Output the [x, y] coordinate of the center of the cell containing the given text.  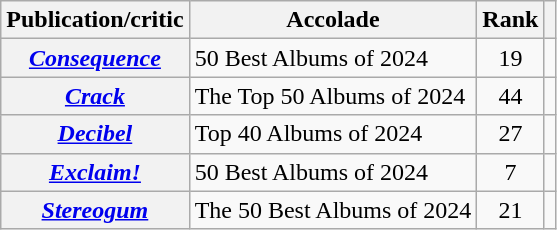
Stereogum [95, 210]
Publication/critic [95, 20]
44 [510, 96]
Top 40 Albums of 2024 [333, 134]
21 [510, 210]
27 [510, 134]
Accolade [333, 20]
Rank [510, 20]
19 [510, 58]
The Top 50 Albums of 2024 [333, 96]
Crack [95, 96]
Decibel [95, 134]
Consequence [95, 58]
7 [510, 172]
Exclaim! [95, 172]
The 50 Best Albums of 2024 [333, 210]
